Find where the given text appears and provide that cell's center as (X, Y) coordinate. 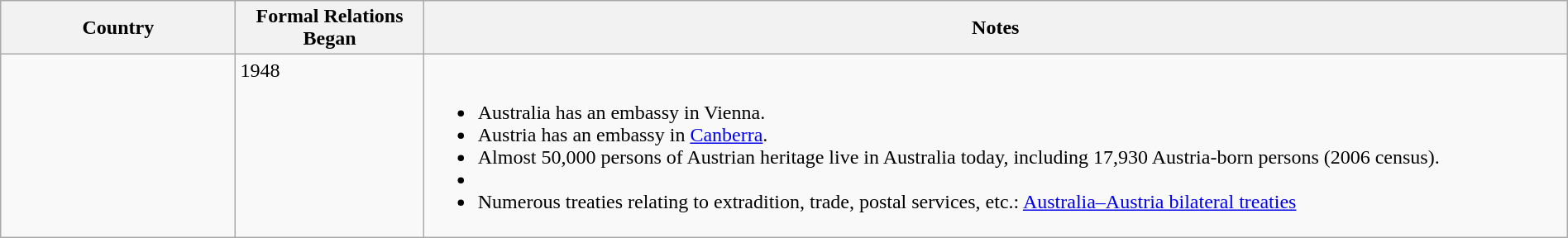
Country (118, 28)
1948 (329, 145)
Notes (996, 28)
Formal Relations Began (329, 28)
